For the text-containing cell, return its midpoint in (X, Y) coordinate format. 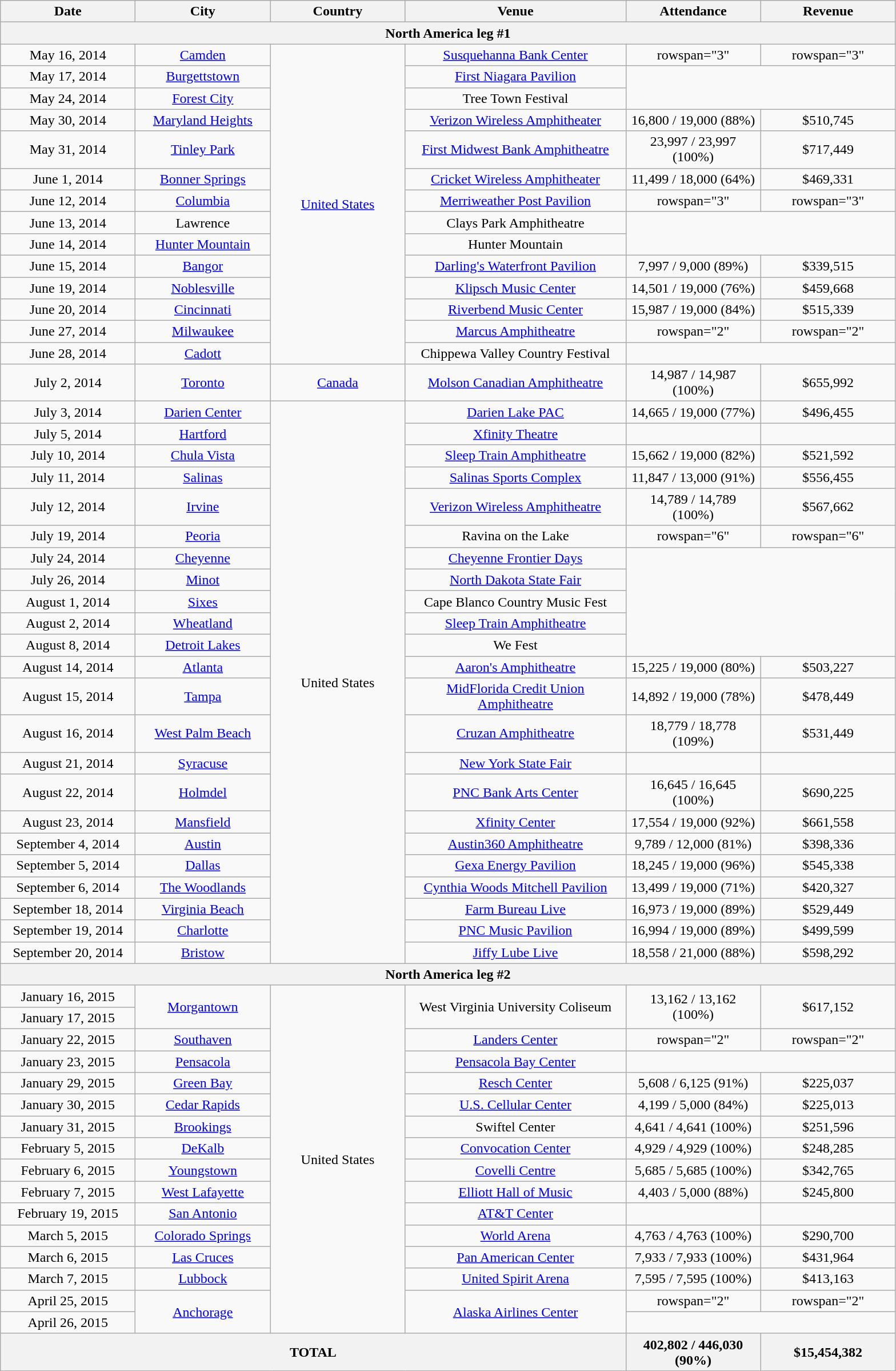
Xfinity Center (515, 822)
Cynthia Woods Mitchell Pavilion (515, 887)
Resch Center (515, 1083)
Anchorage (203, 1312)
18,558 / 21,000 (88%) (693, 952)
September 19, 2014 (68, 931)
United Spirit Arena (515, 1279)
$617,152 (828, 1007)
$503,227 (828, 667)
11,499 / 18,000 (64%) (693, 179)
4,199 / 5,000 (84%) (693, 1105)
Cape Blanco Country Music Fest (515, 601)
4,403 / 5,000 (88%) (693, 1192)
Pan American Center (515, 1257)
May 17, 2014 (68, 77)
Pensacola Bay Center (515, 1062)
Tinley Park (203, 150)
18,779 / 18,778 (109%) (693, 734)
Toronto (203, 383)
May 31, 2014 (68, 150)
Cricket Wireless Amphitheater (515, 179)
World Arena (515, 1236)
Atlanta (203, 667)
$459,668 (828, 288)
Maryland Heights (203, 120)
Las Cruces (203, 1257)
Bristow (203, 952)
23,997 / 23,997 (100%) (693, 150)
January 30, 2015 (68, 1105)
14,665 / 19,000 (77%) (693, 412)
Southaven (203, 1039)
Irvine (203, 507)
$248,285 (828, 1149)
San Antonio (203, 1214)
$420,327 (828, 887)
Cruzan Amphitheatre (515, 734)
Morgantown (203, 1007)
PNC Bank Arts Center (515, 792)
June 15, 2014 (68, 266)
16,800 / 19,000 (88%) (693, 120)
July 2, 2014 (68, 383)
Youngstown (203, 1170)
$531,449 (828, 734)
April 25, 2015 (68, 1301)
Darien Center (203, 412)
January 17, 2015 (68, 1018)
$339,515 (828, 266)
$245,800 (828, 1192)
PNC Music Pavilion (515, 931)
January 23, 2015 (68, 1062)
July 3, 2014 (68, 412)
Farm Bureau Live (515, 909)
July 11, 2014 (68, 477)
Cadott (203, 353)
Forest City (203, 98)
14,987 / 14,987 (100%) (693, 383)
14,892 / 19,000 (78%) (693, 696)
Mansfield (203, 822)
North Dakota State Fair (515, 580)
$567,662 (828, 507)
$529,449 (828, 909)
Swiftel Center (515, 1127)
Lawrence (203, 222)
Venue (515, 11)
Salinas (203, 477)
$661,558 (828, 822)
$556,455 (828, 477)
February 19, 2015 (68, 1214)
15,662 / 19,000 (82%) (693, 456)
Wheatland (203, 623)
$15,454,382 (828, 1352)
Country (338, 11)
Ravina on the Lake (515, 536)
City (203, 11)
Detroit Lakes (203, 645)
June 19, 2014 (68, 288)
July 10, 2014 (68, 456)
Convocation Center (515, 1149)
$515,339 (828, 310)
August 22, 2014 (68, 792)
Colorado Springs (203, 1236)
July 12, 2014 (68, 507)
Gexa Energy Pavilion (515, 866)
June 13, 2014 (68, 222)
August 21, 2014 (68, 763)
February 6, 2015 (68, 1170)
$521,592 (828, 456)
Clays Park Amphitheatre (515, 222)
7,997 / 9,000 (89%) (693, 266)
Burgettstown (203, 77)
7,933 / 7,933 (100%) (693, 1257)
Brookings (203, 1127)
$545,338 (828, 866)
Hartford (203, 434)
Minot (203, 580)
$398,336 (828, 844)
August 2, 2014 (68, 623)
$225,013 (828, 1105)
Holmdel (203, 792)
Camden (203, 55)
April 26, 2015 (68, 1322)
Susquehanna Bank Center (515, 55)
Attendance (693, 11)
July 5, 2014 (68, 434)
13,162 / 13,162 (100%) (693, 1007)
14,789 / 14,789 (100%) (693, 507)
Cincinnati (203, 310)
5,608 / 6,125 (91%) (693, 1083)
June 1, 2014 (68, 179)
$499,599 (828, 931)
First Midwest Bank Amphitheatre (515, 150)
DeKalb (203, 1149)
Cheyenne (203, 558)
August 15, 2014 (68, 696)
Virginia Beach (203, 909)
$290,700 (828, 1236)
February 5, 2015 (68, 1149)
402,802 / 446,030 (90%) (693, 1352)
14,501 / 19,000 (76%) (693, 288)
September 18, 2014 (68, 909)
August 8, 2014 (68, 645)
March 7, 2015 (68, 1279)
Austin (203, 844)
Cheyenne Frontier Days (515, 558)
$225,037 (828, 1083)
September 6, 2014 (68, 887)
Sixes (203, 601)
August 14, 2014 (68, 667)
March 6, 2015 (68, 1257)
$598,292 (828, 952)
Elliott Hall of Music (515, 1192)
Klipsch Music Center (515, 288)
Xfinity Theatre (515, 434)
Dallas (203, 866)
July 19, 2014 (68, 536)
Molson Canadian Amphitheatre (515, 383)
Jiffy Lube Live (515, 952)
January 22, 2015 (68, 1039)
15,225 / 19,000 (80%) (693, 667)
TOTAL (313, 1352)
New York State Fair (515, 763)
18,245 / 19,000 (96%) (693, 866)
March 5, 2015 (68, 1236)
September 5, 2014 (68, 866)
16,994 / 19,000 (89%) (693, 931)
West Palm Beach (203, 734)
Milwaukee (203, 332)
Alaska Airlines Center (515, 1312)
15,987 / 19,000 (84%) (693, 310)
16,973 / 19,000 (89%) (693, 909)
Tree Town Festival (515, 98)
$655,992 (828, 383)
Tampa (203, 696)
17,554 / 19,000 (92%) (693, 822)
$342,765 (828, 1170)
West Virginia University Coliseum (515, 1007)
7,595 / 7,595 (100%) (693, 1279)
4,929 / 4,929 (100%) (693, 1149)
$469,331 (828, 179)
Aaron's Amphitheatre (515, 667)
Austin360 Amphitheatre (515, 844)
North America leg #2 (448, 974)
Noblesville (203, 288)
January 16, 2015 (68, 996)
September 20, 2014 (68, 952)
Marcus Amphitheatre (515, 332)
May 16, 2014 (68, 55)
Peoria (203, 536)
Landers Center (515, 1039)
Revenue (828, 11)
July 26, 2014 (68, 580)
Darien Lake PAC (515, 412)
$690,225 (828, 792)
5,685 / 5,685 (100%) (693, 1170)
We Fest (515, 645)
Pensacola (203, 1062)
Bangor (203, 266)
Verizon Wireless Amphitheater (515, 120)
$413,163 (828, 1279)
Chippewa Valley Country Festival (515, 353)
$717,449 (828, 150)
$431,964 (828, 1257)
May 24, 2014 (68, 98)
June 12, 2014 (68, 201)
13,499 / 19,000 (71%) (693, 887)
$478,449 (828, 696)
$251,596 (828, 1127)
Date (68, 11)
Bonner Springs (203, 179)
August 16, 2014 (68, 734)
Columbia (203, 201)
Riverbend Music Center (515, 310)
Covelli Centre (515, 1170)
$496,455 (828, 412)
MidFlorida Credit Union Amphitheatre (515, 696)
Darling's Waterfront Pavilion (515, 266)
June 27, 2014 (68, 332)
U.S. Cellular Center (515, 1105)
May 30, 2014 (68, 120)
June 14, 2014 (68, 244)
Salinas Sports Complex (515, 477)
July 24, 2014 (68, 558)
Syracuse (203, 763)
Lubbock (203, 1279)
September 4, 2014 (68, 844)
Green Bay (203, 1083)
North America leg #1 (448, 33)
11,847 / 13,000 (91%) (693, 477)
$510,745 (828, 120)
August 1, 2014 (68, 601)
August 23, 2014 (68, 822)
West Lafayette (203, 1192)
February 7, 2015 (68, 1192)
Verizon Wireless Amphitheatre (515, 507)
Canada (338, 383)
4,641 / 4,641 (100%) (693, 1127)
16,645 / 16,645 (100%) (693, 792)
Chula Vista (203, 456)
Charlotte (203, 931)
9,789 / 12,000 (81%) (693, 844)
June 20, 2014 (68, 310)
Merriweather Post Pavilion (515, 201)
First Niagara Pavilion (515, 77)
June 28, 2014 (68, 353)
4,763 / 4,763 (100%) (693, 1236)
Cedar Rapids (203, 1105)
January 31, 2015 (68, 1127)
The Woodlands (203, 887)
January 29, 2015 (68, 1083)
AT&T Center (515, 1214)
